Provide the (x, y) coordinate of the cell's center where the given text is located.  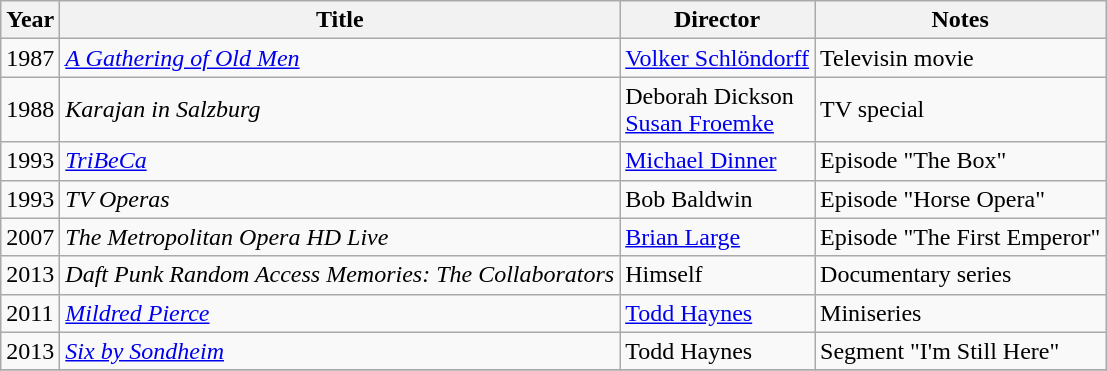
2007 (30, 237)
The Metropolitan Opera HD Live (340, 237)
Televisin movie (960, 58)
2011 (30, 313)
A Gathering of Old Men (340, 58)
Volker Schlöndorff (718, 58)
Bob Baldwin (718, 199)
1988 (30, 110)
TV Operas (340, 199)
Daft Punk Random Access Memories: The Collaborators (340, 275)
Director (718, 20)
Episode "The First Emperor" (960, 237)
Segment "I'm Still Here" (960, 351)
Six by Sondheim (340, 351)
TriBeCa (340, 161)
Michael Dinner (718, 161)
1987 (30, 58)
Miniseries (960, 313)
Himself (718, 275)
Episode "The Box" (960, 161)
Mildred Pierce (340, 313)
Title (340, 20)
Documentary series (960, 275)
Karajan in Salzburg (340, 110)
Year (30, 20)
Deborah DicksonSusan Froemke (718, 110)
Episode "Horse Opera" (960, 199)
Notes (960, 20)
TV special (960, 110)
Brian Large (718, 237)
